Provide the (x, y) coordinate of the cell's center where the given text is located.  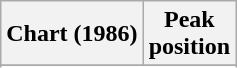
Chart (1986) (72, 34)
Peakposition (189, 34)
